Return (X, Y) of the center of cell containing provided text 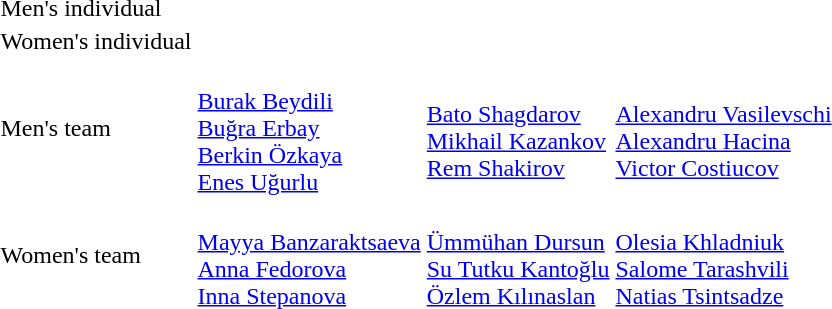
Burak BeydiliBuğra ErbayBerkin ÖzkayaEnes Uğurlu (309, 128)
Bato ShagdarovMikhail KazankovRem Shakirov (518, 128)
